Scan for the cell matching the given text and deliver its (X, Y) coordinate at center. 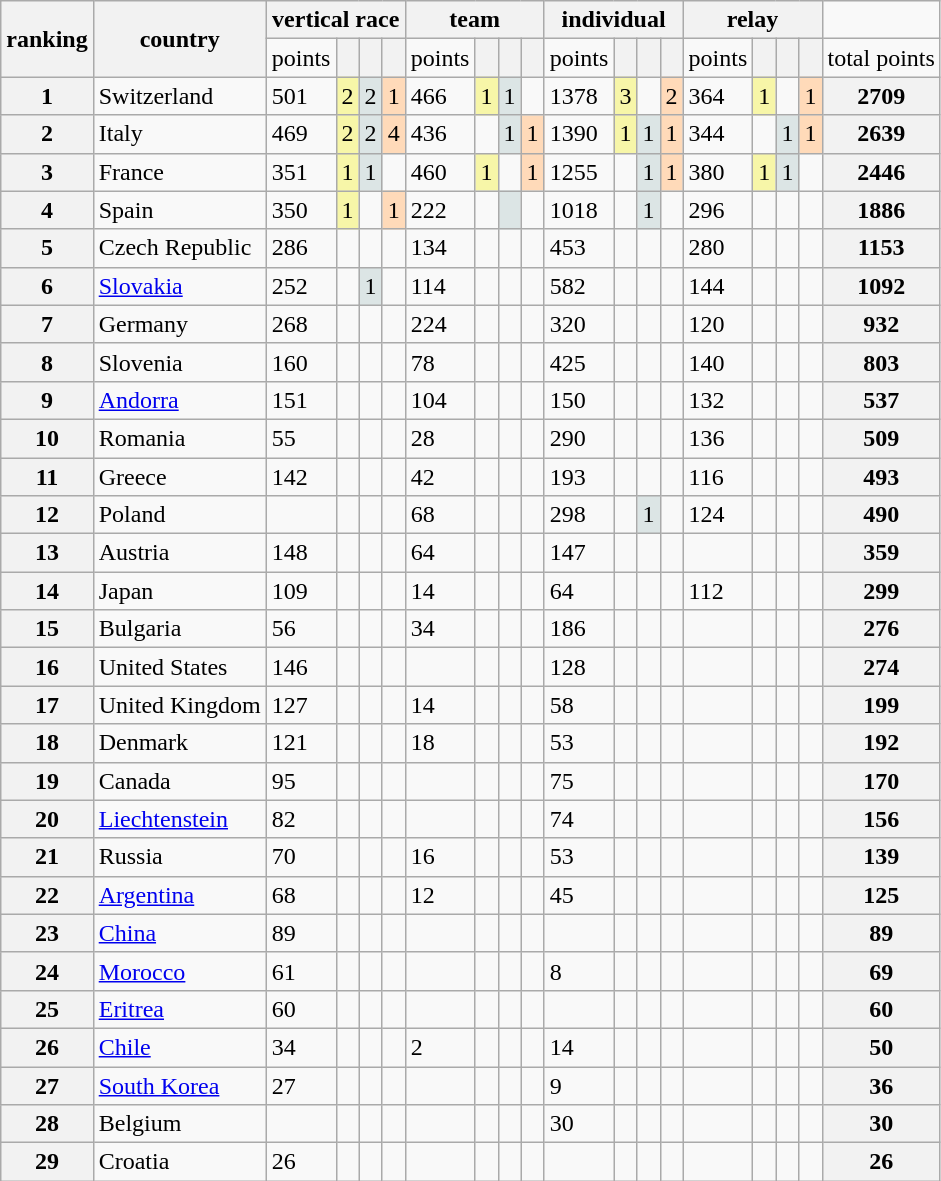
359 (881, 553)
104 (440, 400)
120 (718, 324)
453 (579, 248)
23 (47, 933)
509 (881, 438)
69 (881, 971)
127 (301, 705)
Russia (180, 857)
114 (440, 286)
61 (301, 971)
Slovenia (180, 362)
344 (718, 134)
160 (301, 362)
Liechtenstein (180, 819)
Belgium (180, 1124)
170 (881, 781)
22 (47, 895)
Andorra (180, 400)
82 (301, 819)
1018 (579, 210)
112 (718, 591)
199 (881, 705)
252 (301, 286)
128 (579, 667)
124 (718, 515)
Poland (180, 515)
Eritrea (180, 1009)
Canada (180, 781)
1886 (881, 210)
Italy (180, 134)
15 (47, 629)
222 (440, 210)
1378 (579, 96)
1255 (579, 172)
19 (47, 781)
China (180, 933)
United Kingdom (180, 705)
290 (579, 438)
296 (718, 210)
10 (47, 438)
17 (47, 705)
75 (579, 781)
193 (579, 477)
932 (881, 324)
58 (579, 705)
276 (881, 629)
2709 (881, 96)
United States (180, 667)
Argentina (180, 895)
vertical race (336, 20)
country (180, 39)
224 (440, 324)
142 (301, 477)
France (180, 172)
436 (440, 134)
55 (301, 438)
364 (718, 96)
1092 (881, 286)
320 (579, 324)
151 (301, 400)
25 (47, 1009)
Spain (180, 210)
total points (881, 58)
134 (440, 248)
286 (301, 248)
Romania (180, 438)
74 (579, 819)
13 (47, 553)
Czech Republic (180, 248)
490 (881, 515)
350 (301, 210)
803 (881, 362)
139 (881, 857)
147 (579, 553)
7 (47, 324)
136 (718, 438)
Greece (180, 477)
493 (881, 477)
Switzerland (180, 96)
274 (881, 667)
125 (881, 895)
individual (614, 20)
501 (301, 96)
150 (579, 400)
50 (881, 1047)
132 (718, 400)
95 (301, 781)
Japan (180, 591)
298 (579, 515)
425 (579, 362)
36 (881, 1085)
146 (301, 667)
116 (718, 477)
South Korea (180, 1085)
186 (579, 629)
20 (47, 819)
2639 (881, 134)
144 (718, 286)
11 (47, 477)
1390 (579, 134)
2446 (881, 172)
5 (47, 248)
280 (718, 248)
Austria (180, 553)
121 (301, 743)
466 (440, 96)
148 (301, 553)
6 (47, 286)
Denmark (180, 743)
relay (752, 20)
21 (47, 857)
78 (440, 362)
42 (440, 477)
70 (301, 857)
team (474, 20)
460 (440, 172)
156 (881, 819)
29 (47, 1162)
192 (881, 743)
351 (301, 172)
Germany (180, 324)
109 (301, 591)
45 (579, 895)
1153 (881, 248)
Morocco (180, 971)
140 (718, 362)
Croatia (180, 1162)
268 (301, 324)
24 (47, 971)
299 (881, 591)
Slovakia (180, 286)
582 (579, 286)
537 (881, 400)
469 (301, 134)
ranking (47, 39)
Chile (180, 1047)
380 (718, 172)
Bulgaria (180, 629)
56 (301, 629)
